Extract the [x, y] coordinate from the center of the cell holding the provided text.  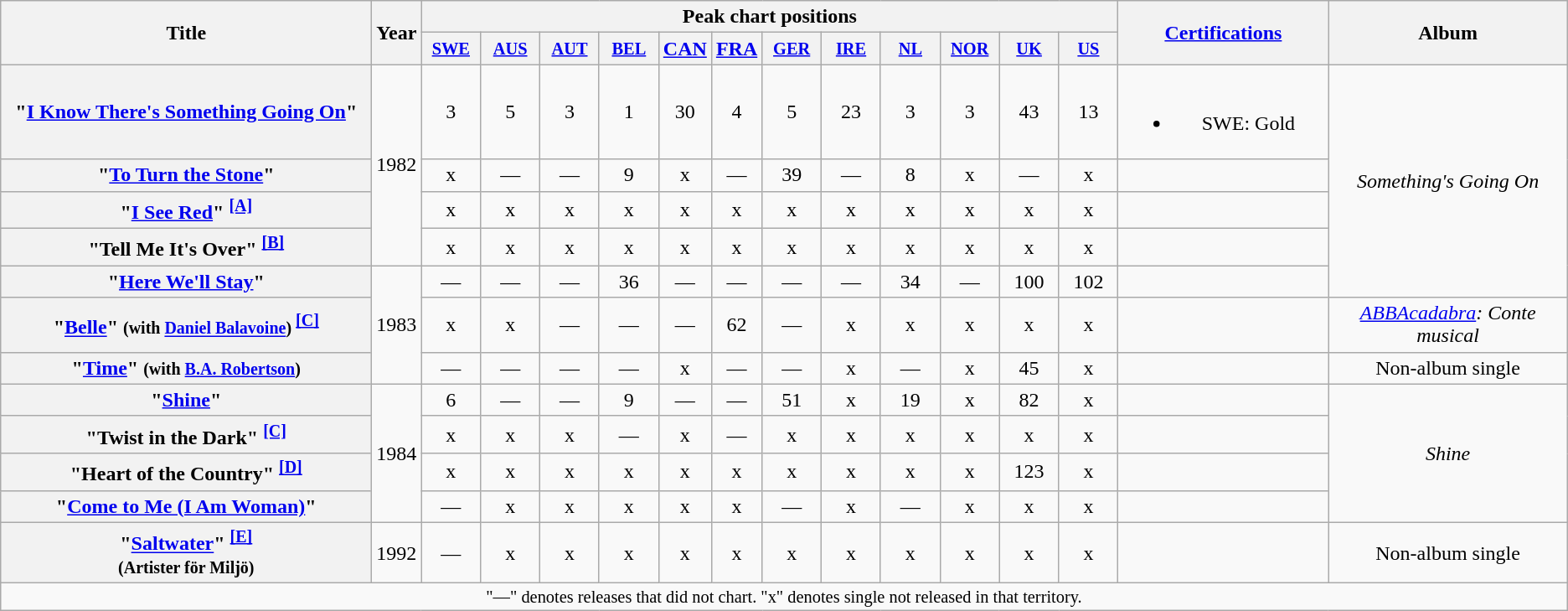
102 [1089, 282]
123 [1029, 473]
30 [685, 112]
1982 [397, 165]
AUT [570, 49]
CAN [685, 49]
6 [451, 400]
1984 [397, 453]
Shine [1447, 453]
Album [1447, 33]
43 [1029, 112]
Certifications [1223, 33]
"Time" (with B.A. Robertson) [186, 368]
4 [736, 112]
1992 [397, 553]
62 [736, 325]
IRE [851, 49]
"Belle" (with Daniel Balavoine) [C] [186, 325]
51 [792, 400]
1 [628, 112]
"Saltwater" [E](Artister för Miljö) [186, 553]
NL [910, 49]
"Twist in the Dark" [C] [186, 434]
Title [186, 33]
GER [792, 49]
ABBAcadabra: Conte musical [1447, 325]
39 [792, 175]
1983 [397, 325]
SWE [451, 49]
23 [851, 112]
"Heart of the Country" [D] [186, 473]
"—" denotes releases that did not chart. "x" denotes single not released in that territory. [784, 597]
"I Know There's Something Going On" [186, 112]
"Tell Me It's Over" [B] [186, 248]
NOR [970, 49]
36 [628, 282]
US [1089, 49]
"I See Red" [A] [186, 210]
19 [910, 400]
"Here We'll Stay" [186, 282]
Peak chart positions [770, 17]
45 [1029, 368]
82 [1029, 400]
UK [1029, 49]
"Come to Me (I Am Woman)" [186, 506]
SWE: Gold [1223, 112]
8 [910, 175]
100 [1029, 282]
Year [397, 33]
Something's Going On [1447, 181]
13 [1089, 112]
"Shine" [186, 400]
FRA [736, 49]
"To Turn the Stone" [186, 175]
BEL [628, 49]
AUS [511, 49]
34 [910, 282]
